Capture the cell that displays the provided text and extract its [x, y] central coordinate. 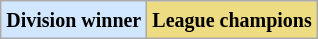
Division winner [74, 20]
League champions [232, 20]
